Search for the cell housing the specified text and yield its [X, Y] center coordinate. 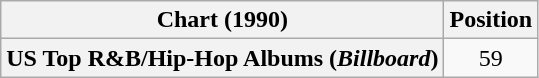
Position [491, 20]
59 [491, 58]
US Top R&B/Hip-Hop Albums (Billboard) [222, 58]
Chart (1990) [222, 20]
